Capture the cell that displays the provided text and extract its [x, y] central coordinate. 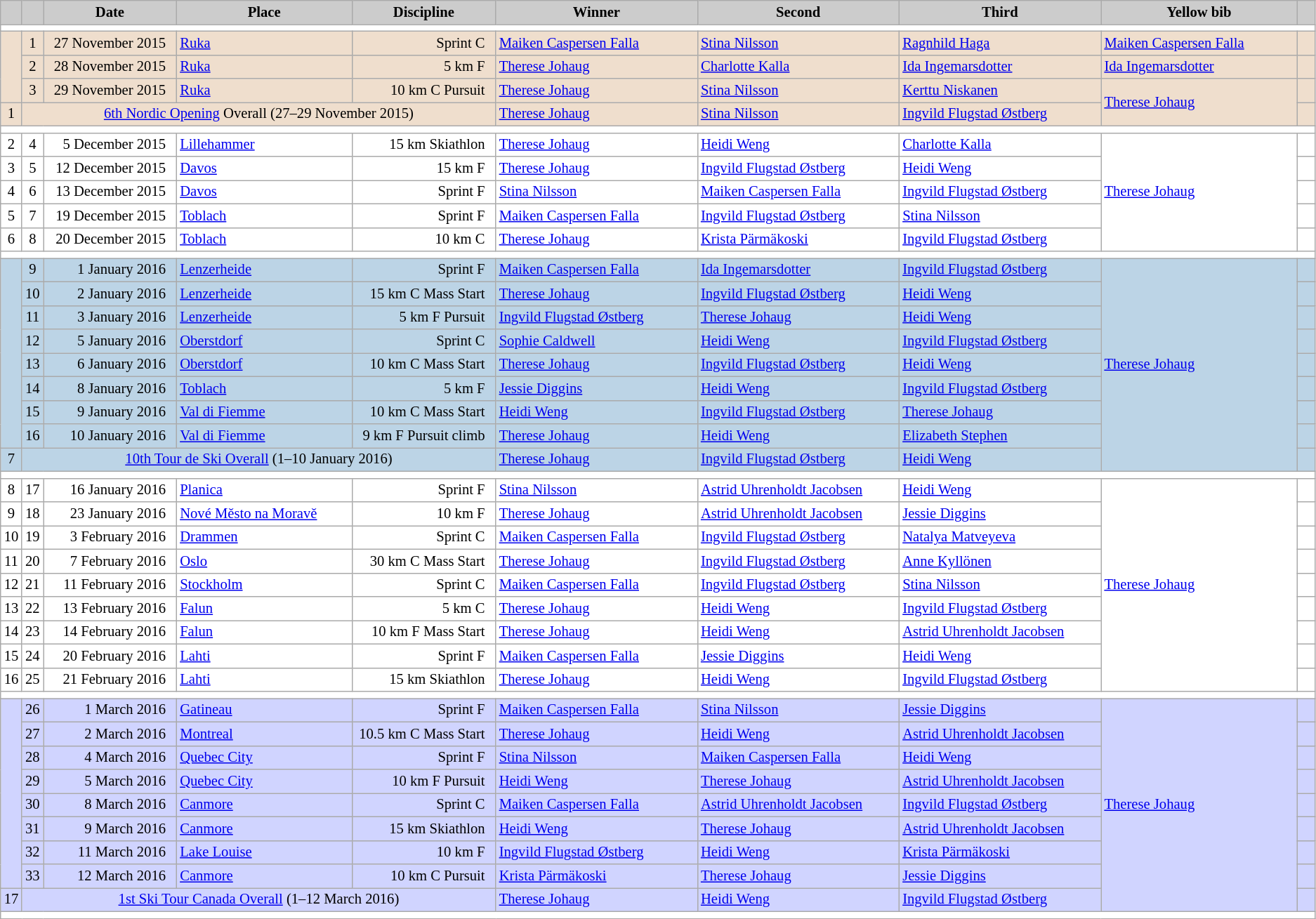
5 December 2015 [110, 145]
5 January 2016 [110, 341]
Ragnhild Haga [1000, 43]
30 km C Mass Start [424, 561]
22 [32, 609]
1 January 2016 [110, 270]
28 November 2015 [110, 67]
Drammen [264, 537]
19 December 2015 [110, 216]
13 February 2016 [110, 609]
10 km C [424, 239]
Planica [264, 490]
24 [32, 656]
29 November 2015 [110, 91]
9 km F Pursuit climb [424, 436]
Date [110, 12]
19 [32, 537]
29 [32, 781]
3 January 2016 [110, 317]
20 December 2015 [110, 239]
Discipline [424, 12]
28 [32, 758]
33 [32, 875]
Lillehammer [264, 145]
Natalya Matveyeva [1000, 537]
21 February 2016 [110, 680]
32 [32, 852]
27 November 2015 [110, 43]
Stockholm [264, 585]
Nové Město na Moravě [264, 513]
10.5 km C Mass Start [424, 734]
Oslo [264, 561]
23 January 2016 [110, 513]
9 January 2016 [110, 412]
5 km C [424, 609]
5 March 2016 [110, 781]
12 March 2016 [110, 875]
1st Ski Tour Canada Overall (1–12 March 2016) [258, 899]
9 March 2016 [110, 828]
31 [32, 828]
10 January 2016 [110, 436]
25 [32, 680]
Lake Louise [264, 852]
14 February 2016 [110, 632]
Yellow bib [1199, 12]
10 km F Pursuit [424, 781]
26 [32, 710]
Third [1000, 12]
18 [32, 513]
10th Tour de Ski Overall (1–10 January 2016) [258, 459]
5 km F Pursuit [424, 317]
Sophie Caldwell [597, 341]
20 February 2016 [110, 656]
6 January 2016 [110, 364]
6th Nordic Opening Overall (27–29 November 2015) [258, 114]
16 January 2016 [110, 490]
Anne Kyllönen [1000, 561]
2 March 2016 [110, 734]
20 [32, 561]
4 March 2016 [110, 758]
Gatineau [264, 710]
21 [32, 585]
Montreal [264, 734]
12 December 2015 [110, 168]
11 February 2016 [110, 585]
Elizabeth Stephen [1000, 436]
15 km C Mass Start [424, 293]
10 km F Mass Start [424, 632]
13 December 2015 [110, 192]
Winner [597, 12]
11 March 2016 [110, 852]
Second [798, 12]
Place [264, 12]
23 [32, 632]
30 [32, 805]
8 March 2016 [110, 805]
1 March 2016 [110, 710]
27 [32, 734]
2 January 2016 [110, 293]
15 km F [424, 168]
Kerttu Niskanen [1000, 91]
8 January 2016 [110, 388]
7 February 2016 [110, 561]
3 February 2016 [110, 537]
